Extract the (X, Y) coordinate from the center of the cell holding the provided text.  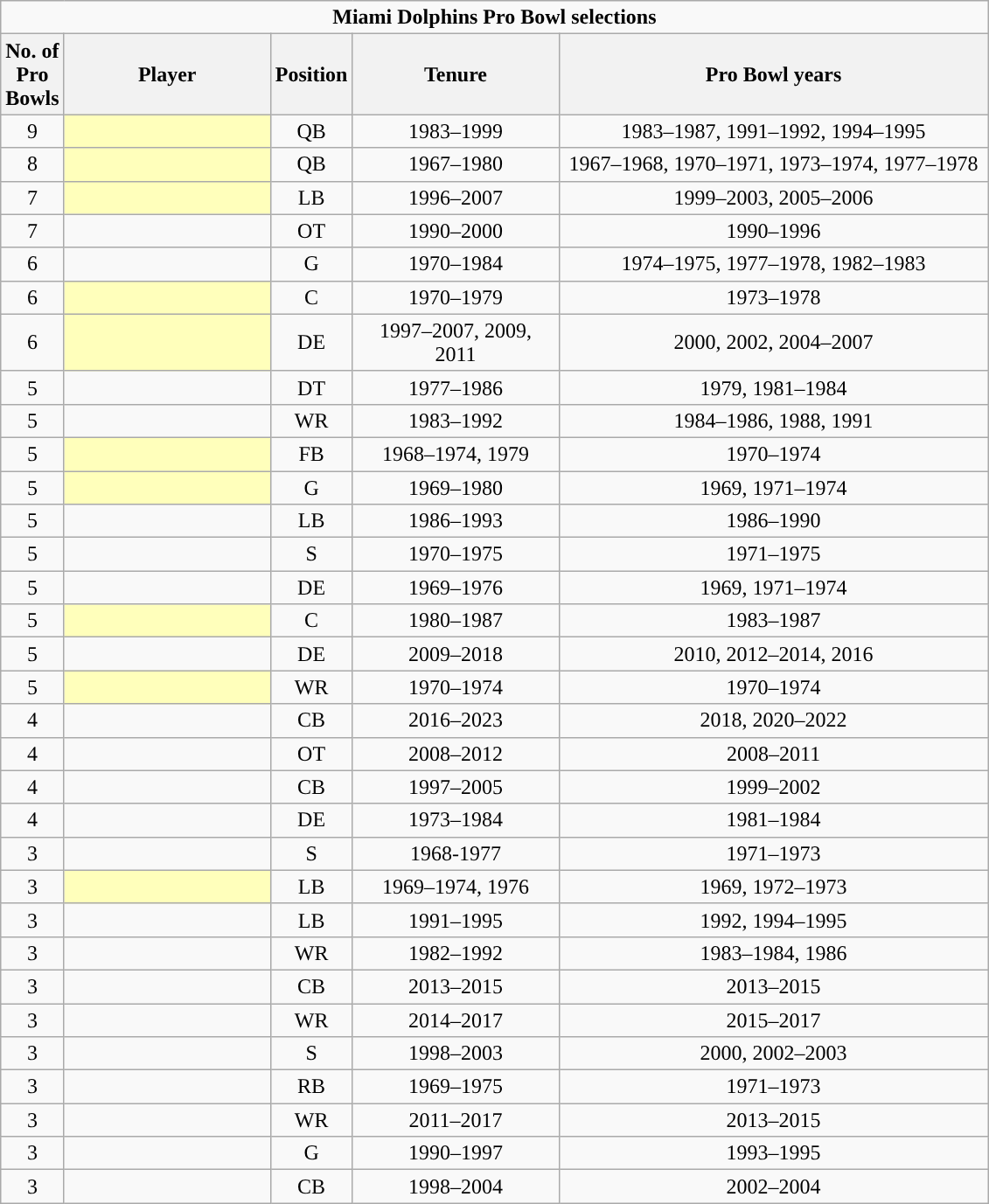
1983–1987, 1991–1992, 1994–1995 (773, 131)
2009–2018 (456, 654)
1997–2007, 2009, 2011 (456, 343)
1992, 1994–1995 (773, 920)
1984–1986, 1988, 1991 (773, 421)
1981–1984 (773, 820)
1969, 1972–1973 (773, 887)
1990–1996 (773, 231)
Tenure (456, 74)
1970–1979 (456, 297)
1999–2002 (773, 787)
1977–1986 (456, 387)
1969–1980 (456, 487)
FB (311, 454)
2008–2011 (773, 754)
1982–1992 (456, 953)
1970–1984 (456, 264)
Player (167, 74)
2015–2017 (773, 1020)
1969–1974, 1976 (456, 887)
1973–1984 (456, 820)
1990–2000 (456, 231)
1969–1976 (456, 588)
1991–1995 (456, 920)
1970–1975 (456, 554)
Miami Dolphins Pro Bowl selections (495, 17)
1998–2003 (456, 1054)
1979, 1981–1984 (773, 387)
2008–2012 (456, 754)
1983–1992 (456, 421)
1997–2005 (456, 787)
2011–2017 (456, 1120)
1998–2004 (456, 1187)
1967–1980 (456, 164)
Position (311, 74)
1983–1999 (456, 131)
1983–1984, 1986 (773, 953)
1986–1993 (456, 521)
2002–2004 (773, 1187)
2016–2023 (456, 720)
1974–1975, 1977–1978, 1982–1983 (773, 264)
1983–1987 (773, 621)
2000, 2002, 2004–2007 (773, 343)
2014–2017 (456, 1020)
Pro Bowl years (773, 74)
No. of Pro Bowls (32, 74)
9 (32, 131)
1973–1978 (773, 297)
8 (32, 164)
1980–1987 (456, 621)
1993–1995 (773, 1153)
1999–2003, 2005–2006 (773, 198)
1967–1968, 1970–1971, 1973–1974, 1977–1978 (773, 164)
1971–1975 (773, 554)
2018, 2020–2022 (773, 720)
2000, 2002–2003 (773, 1054)
1996–2007 (456, 198)
2010, 2012–2014, 2016 (773, 654)
RB (311, 1087)
1968-1977 (456, 853)
1986–1990 (773, 521)
1990–1997 (456, 1153)
1968–1974, 1979 (456, 454)
DT (311, 387)
1969–1975 (456, 1087)
